From the cell containing the given text, extract its center point as [x, y] coordinate. 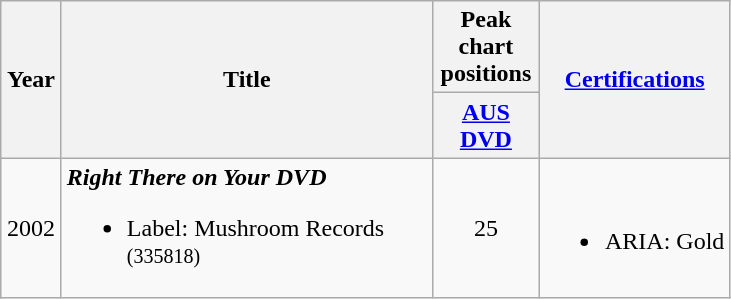
Right There on Your DVDLabel: Mushroom Records (335818) [246, 228]
Certifications [634, 80]
AUSDVD [486, 126]
2002 [32, 228]
Year [32, 80]
ARIA: Gold [634, 228]
25 [486, 228]
Peak chart positions [486, 47]
Title [246, 80]
